Locate the cell with the specified text and output its [X, Y] center coordinate. 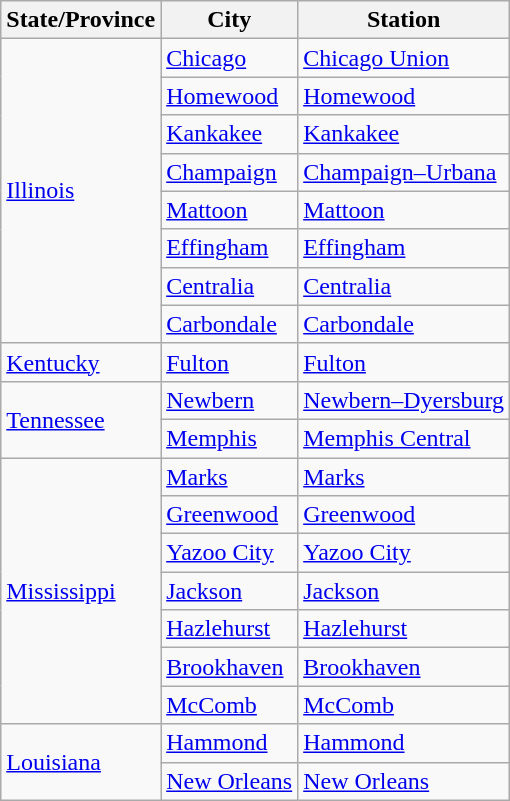
Station [404, 20]
Memphis [230, 438]
Chicago Union [404, 58]
Chicago [230, 58]
Louisiana [81, 762]
Champaign–Urbana [404, 172]
Champaign [230, 172]
State/Province [81, 20]
City [230, 20]
Newbern–Dyersburg [404, 400]
Tennessee [81, 419]
Newbern [230, 400]
Kentucky [81, 362]
Illinois [81, 191]
Mississippi [81, 591]
Memphis Central [404, 438]
